Output the [X, Y] coordinate of the center of the cell containing the given text.  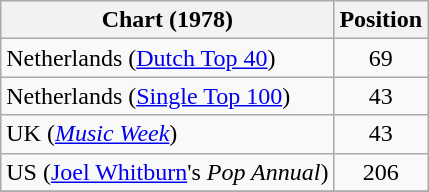
Netherlands (Dutch Top 40) [168, 58]
US (Joel Whitburn's Pop Annual) [168, 172]
Position [381, 20]
69 [381, 58]
206 [381, 172]
Chart (1978) [168, 20]
Netherlands (Single Top 100) [168, 96]
UK (Music Week) [168, 134]
